Locate the cell with the specified text and output its [x, y] center coordinate. 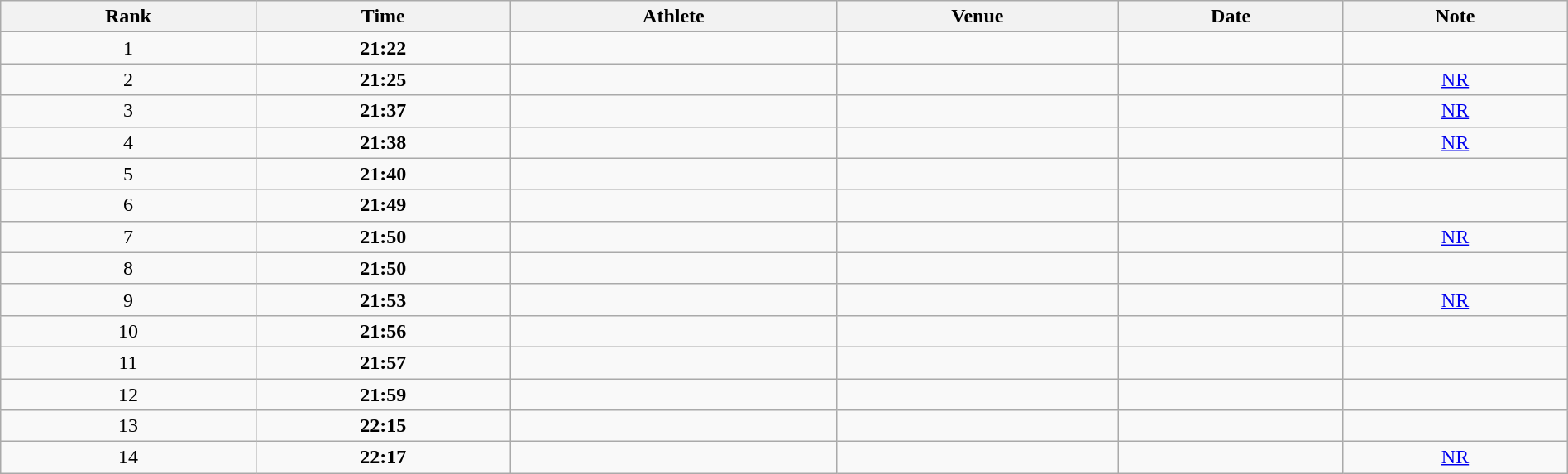
8 [128, 268]
21:40 [383, 174]
11 [128, 362]
22:17 [383, 457]
21:37 [383, 111]
Date [1231, 17]
6 [128, 205]
5 [128, 174]
Venue [978, 17]
13 [128, 426]
21:22 [383, 48]
2 [128, 79]
7 [128, 237]
10 [128, 331]
22:15 [383, 426]
4 [128, 142]
12 [128, 395]
Time [383, 17]
1 [128, 48]
3 [128, 111]
21:57 [383, 362]
21:53 [383, 299]
21:38 [383, 142]
Note [1456, 17]
21:56 [383, 331]
9 [128, 299]
Rank [128, 17]
21:49 [383, 205]
21:25 [383, 79]
Athlete [673, 17]
14 [128, 457]
21:59 [383, 395]
